Scan for the cell matching the given text and deliver its [x, y] coordinate at center. 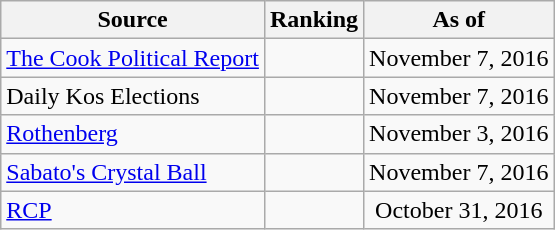
October 31, 2016 [459, 210]
The Cook Political Report [133, 58]
Daily Kos Elections [133, 96]
Rothenberg [133, 134]
November 3, 2016 [459, 134]
Ranking [314, 20]
As of [459, 20]
Sabato's Crystal Ball [133, 172]
Source [133, 20]
RCP [133, 210]
